Identify which cell holds the provided text, then report its [x, y] central coordinate. 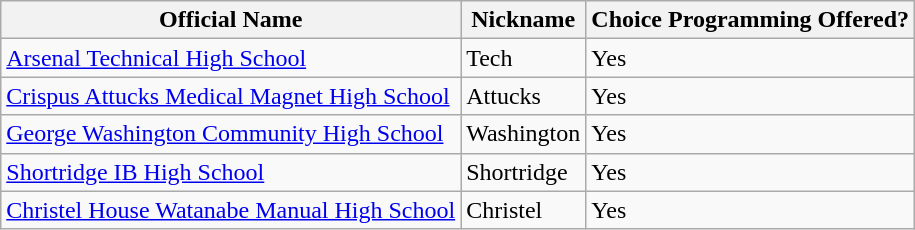
Christel House Watanabe Manual High School [231, 210]
Attucks [524, 96]
Washington [524, 134]
Official Name [231, 20]
Crispus Attucks Medical Magnet High School [231, 96]
Shortridge [524, 172]
Nickname [524, 20]
Tech [524, 58]
Choice Programming Offered? [750, 20]
George Washington Community High School [231, 134]
Shortridge IB High School [231, 172]
Arsenal Technical High School [231, 58]
Christel [524, 210]
